Extract the [x, y] coordinate from the center of the cell holding the provided text.  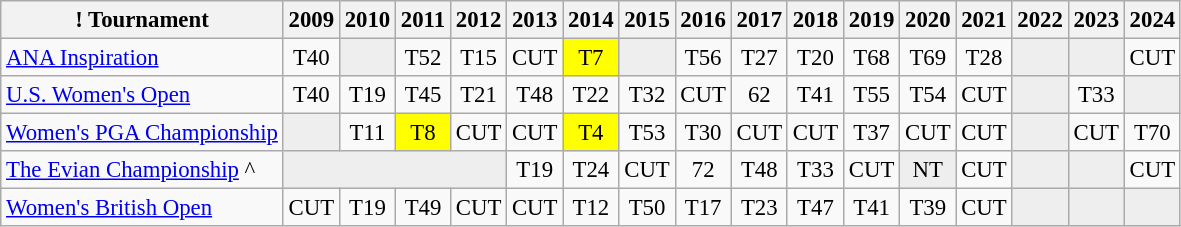
T49 [424, 208]
T8 [424, 133]
T53 [647, 133]
2021 [984, 20]
2024 [1152, 20]
T52 [424, 58]
2022 [1040, 20]
NT [928, 170]
T47 [815, 208]
2011 [424, 20]
! Tournament [142, 20]
U.S. Women's Open [142, 95]
72 [703, 170]
2014 [591, 20]
2009 [311, 20]
T22 [591, 95]
62 [759, 95]
2019 [872, 20]
T45 [424, 95]
T7 [591, 58]
T69 [928, 58]
T68 [872, 58]
2012 [478, 20]
T55 [872, 95]
T56 [703, 58]
2020 [928, 20]
2015 [647, 20]
T20 [815, 58]
T11 [367, 133]
T27 [759, 58]
T54 [928, 95]
T28 [984, 58]
T30 [703, 133]
ANA Inspiration [142, 58]
T39 [928, 208]
2013 [535, 20]
T15 [478, 58]
T24 [591, 170]
2018 [815, 20]
T23 [759, 208]
2016 [703, 20]
T4 [591, 133]
Women's British Open [142, 208]
T17 [703, 208]
2017 [759, 20]
T50 [647, 208]
2023 [1096, 20]
Women's PGA Championship [142, 133]
2010 [367, 20]
The Evian Championship ^ [142, 170]
T32 [647, 95]
T37 [872, 133]
T21 [478, 95]
T70 [1152, 133]
T12 [591, 208]
